Pinpoint the cell where the given text exists, returning its [x, y] midpoint coordinate. 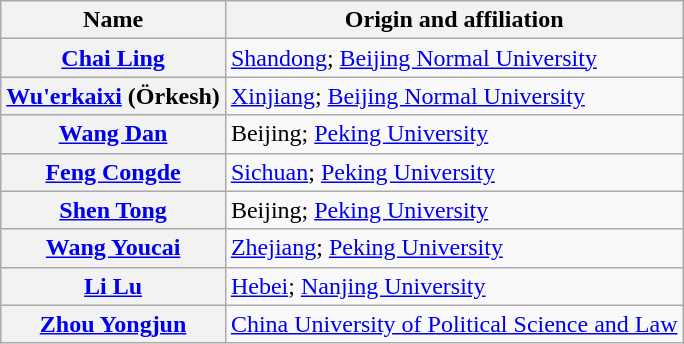
Xinjiang; Beijing Normal University [454, 96]
Wu'erkaixi (Örkesh) [114, 96]
Chai Ling [114, 58]
Shen Tong [114, 210]
China University of Political Science and Law [454, 324]
Zhejiang; Peking University [454, 248]
Wang Youcai [114, 248]
Li Lu [114, 286]
Zhou Yongjun [114, 324]
Sichuan; Peking University [454, 172]
Shandong; Beijing Normal University [454, 58]
Wang Dan [114, 134]
Name [114, 20]
Origin and affiliation [454, 20]
Hebei; Nanjing University [454, 286]
Feng Congde [114, 172]
